Return the [X, Y] coordinate for the center point of the cell that contains the specified text.  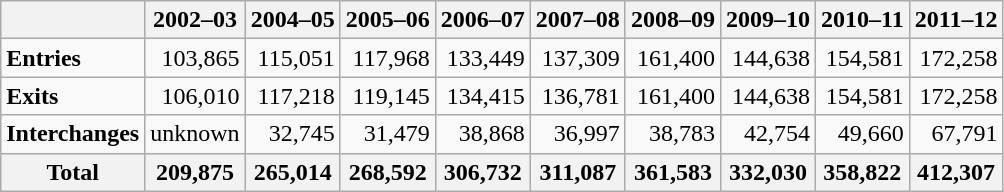
36,997 [578, 134]
42,754 [768, 134]
265,014 [292, 172]
32,745 [292, 134]
2006–07 [482, 20]
2010–11 [862, 20]
136,781 [578, 96]
358,822 [862, 172]
2002–03 [195, 20]
49,660 [862, 134]
361,583 [672, 172]
134,415 [482, 96]
209,875 [195, 172]
311,087 [578, 172]
2011–12 [956, 20]
38,868 [482, 134]
133,449 [482, 58]
Total [73, 172]
103,865 [195, 58]
Exits [73, 96]
2007–08 [578, 20]
117,968 [388, 58]
412,307 [956, 172]
306,732 [482, 172]
332,030 [768, 172]
38,783 [672, 134]
31,479 [388, 134]
268,592 [388, 172]
2008–09 [672, 20]
115,051 [292, 58]
67,791 [956, 134]
unknown [195, 134]
2004–05 [292, 20]
Interchanges [73, 134]
119,145 [388, 96]
Entries [73, 58]
2009–10 [768, 20]
2005–06 [388, 20]
106,010 [195, 96]
117,218 [292, 96]
137,309 [578, 58]
